Determine the [x, y] coordinate at the center of the cell enclosing the given text.  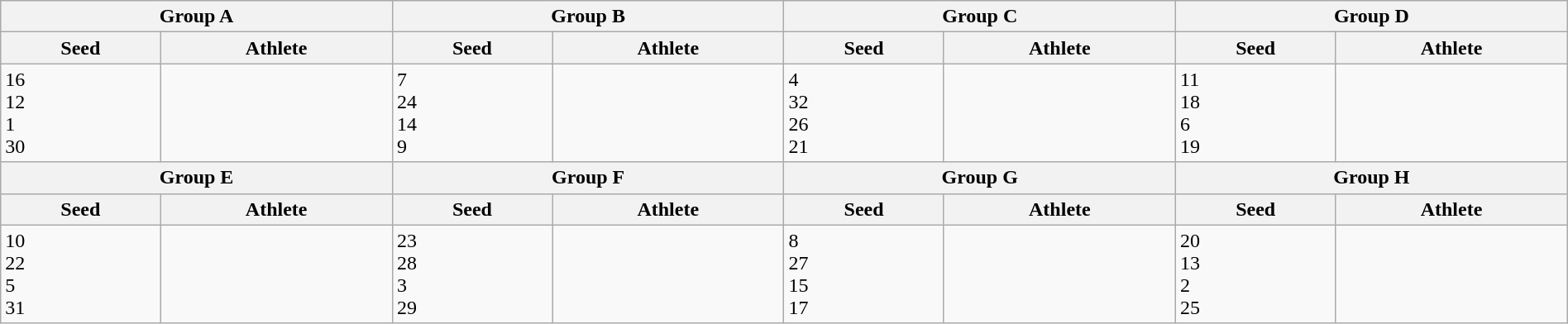
Group H [1372, 178]
Group B [588, 17]
Group F [588, 178]
Group C [980, 17]
1118619 [1255, 112]
1612130 [81, 112]
724149 [471, 112]
1022531 [81, 274]
Group G [980, 178]
Group A [197, 17]
4322621 [863, 112]
2328329 [471, 274]
8271517 [863, 274]
Group E [197, 178]
2013225 [1255, 274]
Group D [1372, 17]
